Determine the [X, Y] coordinate at the center of the cell enclosing the given text.  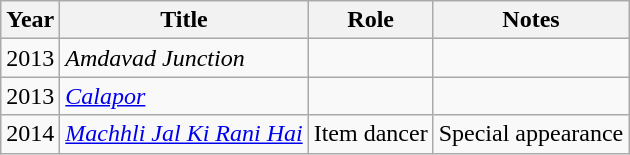
Calapor [184, 96]
2014 [30, 134]
Amdavad Junction [184, 58]
Role [370, 20]
Special appearance [531, 134]
Notes [531, 20]
Machhli Jal Ki Rani Hai [184, 134]
Title [184, 20]
Item dancer [370, 134]
Year [30, 20]
